Locate the cell with the specified text and output its [x, y] center coordinate. 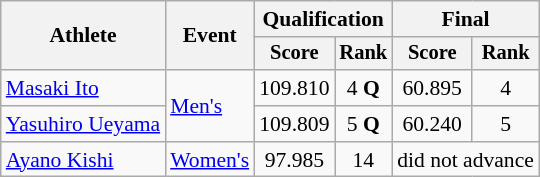
5 Q [363, 124]
4 Q [363, 88]
5 [506, 124]
109.809 [294, 124]
60.240 [432, 124]
60.895 [432, 88]
Masaki Ito [83, 88]
4 [506, 88]
Yasuhiro Ueyama [83, 124]
Event [210, 36]
Final [466, 19]
109.810 [294, 88]
Athlete [83, 36]
Men's [210, 106]
Qualification [323, 19]
